From the cell containing the given text, extract its center point as [x, y] coordinate. 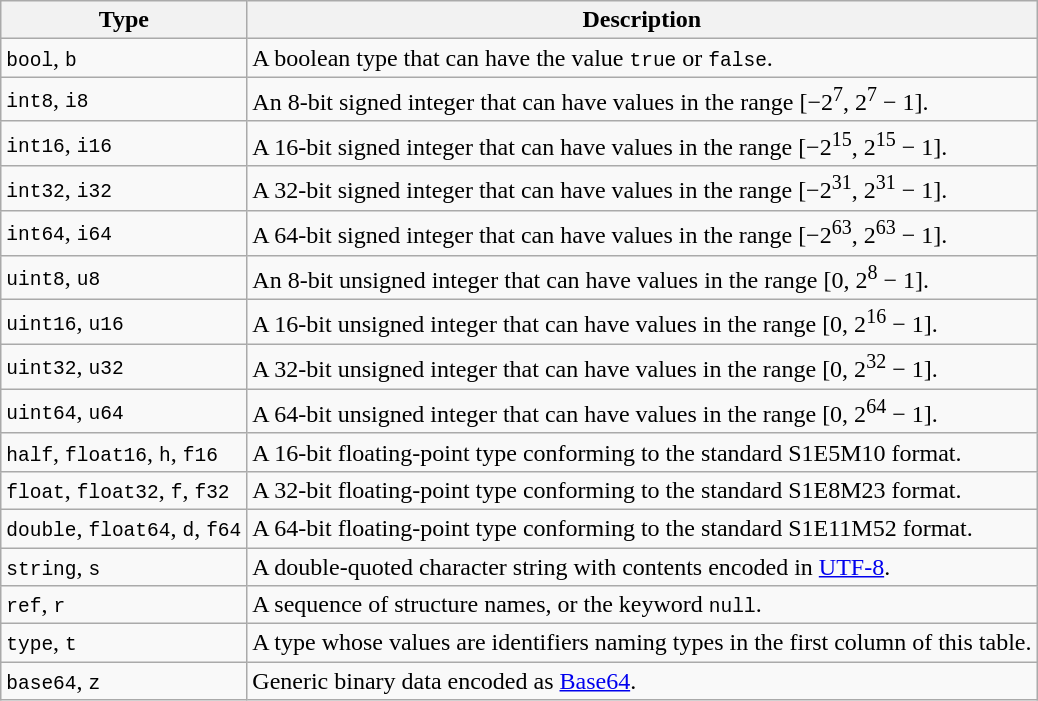
A 16-bit unsigned integer that can have values in the range [0, 216 − 1]. [642, 322]
uint64, u64 [124, 412]
string, s [124, 567]
float, float32, f, f32 [124, 490]
int32, i32 [124, 188]
type, t [124, 643]
A 64-bit floating-point type conforming to the standard S1E11M52 format. [642, 528]
A 32-bit floating-point type conforming to the standard S1E8M23 format. [642, 490]
Type [124, 20]
uint16, u16 [124, 322]
A 64-bit unsigned integer that can have values in the range [0, 264 − 1]. [642, 412]
A type whose values are identifiers naming types in the first column of this table. [642, 643]
int8, i8 [124, 100]
A double-quoted character string with contents encoded in UTF-8. [642, 567]
uint32, u32 [124, 366]
A 32-bit unsigned integer that can have values in the range [0, 232 − 1]. [642, 366]
bool, b [124, 58]
half, float16, h, f16 [124, 452]
A sequence of structure names, or the keyword null. [642, 605]
uint8, u8 [124, 278]
An 8-bit signed integer that can have values in the range [−27, 27 − 1]. [642, 100]
A 16-bit floating-point type conforming to the standard S1E5M10 format. [642, 452]
Generic binary data encoded as Base64. [642, 681]
double, float64, d, f64 [124, 528]
A 16-bit signed integer that can have values in the range [−215, 215 − 1]. [642, 144]
base64, z [124, 681]
int16, i16 [124, 144]
int64, i64 [124, 234]
An 8-bit unsigned integer that can have values in the range [0, 28 − 1]. [642, 278]
Description [642, 20]
A 32-bit signed integer that can have values in the range [−231, 231 − 1]. [642, 188]
ref, r [124, 605]
A boolean type that can have the value true or false. [642, 58]
A 64-bit signed integer that can have values in the range [−263, 263 − 1]. [642, 234]
